For the text-containing cell, return its midpoint in (X, Y) coordinate format. 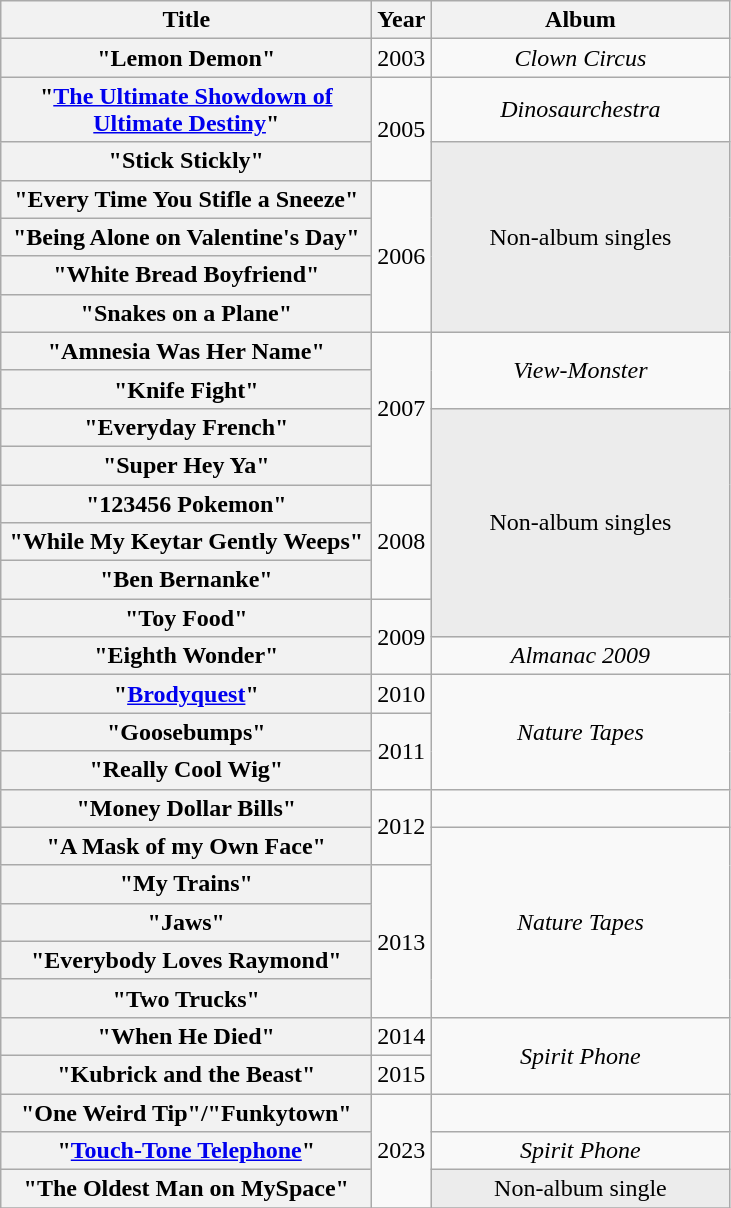
"123456 Pokemon" (186, 503)
"When He Died" (186, 1036)
"Everyday French" (186, 427)
Title (186, 20)
2013 (402, 941)
2009 (402, 637)
"Goosebumps" (186, 732)
"One Weird Tip"/"Funkytown" (186, 1113)
"Eighth Wonder" (186, 656)
2007 (402, 408)
"Jaws" (186, 922)
"Super Hey Ya" (186, 465)
"Two Trucks" (186, 998)
2003 (402, 58)
"Touch-Tone Telephone" (186, 1151)
"Kubrick and the Beast" (186, 1074)
"Being Alone on Valentine's Day" (186, 237)
"Ben Bernanke" (186, 580)
"Amnesia Was Her Name" (186, 351)
Year (402, 20)
Almanac 2009 (580, 656)
"Really Cool Wig" (186, 770)
"Everybody Loves Raymond" (186, 960)
"The Ultimate Showdown of Ultimate Destiny" (186, 110)
2014 (402, 1036)
2006 (402, 256)
"Snakes on a Plane" (186, 313)
"Stick Stickly" (186, 161)
"Knife Fight" (186, 389)
2023 (402, 1151)
"A Mask of my Own Face" (186, 846)
Album (580, 20)
Non-album single (580, 1189)
"Brodyquest" (186, 694)
"Every Time You Stifle a Sneeze" (186, 199)
"While My Keytar Gently Weeps" (186, 542)
"Money Dollar Bills" (186, 808)
"Toy Food" (186, 618)
2011 (402, 751)
2010 (402, 694)
View-Monster (580, 370)
Clown Circus (580, 58)
"White Bread Boyfriend" (186, 275)
2005 (402, 128)
2008 (402, 541)
2012 (402, 827)
"My Trains" (186, 884)
2015 (402, 1074)
"Lemon Demon" (186, 58)
Dinosaurchestra (580, 110)
"The Oldest Man on MySpace" (186, 1189)
